Determine the (X, Y) coordinate at the center of the cell enclosing the given text.  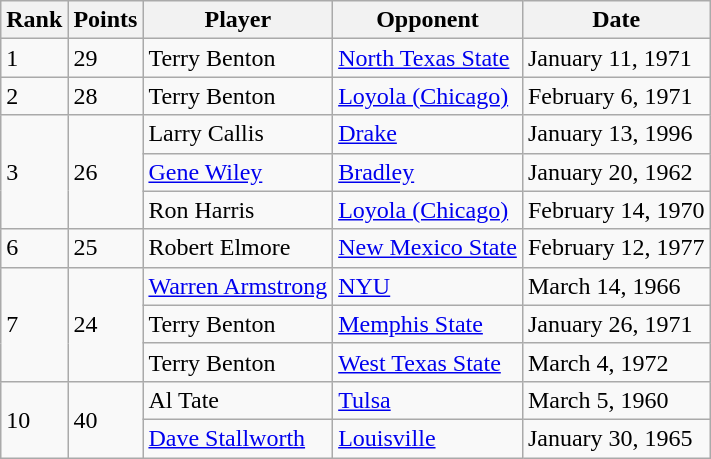
NYU (428, 286)
January 13, 1996 (616, 134)
Memphis State (428, 324)
2 (34, 96)
3 (34, 172)
10 (34, 419)
25 (106, 248)
1 (34, 58)
West Texas State (428, 362)
Larry Callis (238, 134)
New Mexico State (428, 248)
28 (106, 96)
Al Tate (238, 400)
January 30, 1965 (616, 438)
26 (106, 172)
February 14, 1970 (616, 210)
Drake (428, 134)
24 (106, 324)
Gene Wiley (238, 172)
January 20, 1962 (616, 172)
Opponent (428, 20)
Robert Elmore (238, 248)
Date (616, 20)
40 (106, 419)
March 5, 1960 (616, 400)
Dave Stallworth (238, 438)
Player (238, 20)
Ron Harris (238, 210)
Louisville (428, 438)
February 12, 1977 (616, 248)
North Texas State (428, 58)
Rank (34, 20)
Tulsa (428, 400)
March 14, 1966 (616, 286)
February 6, 1971 (616, 96)
29 (106, 58)
Bradley (428, 172)
7 (34, 324)
January 26, 1971 (616, 324)
Warren Armstrong (238, 286)
Points (106, 20)
March 4, 1972 (616, 362)
January 11, 1971 (616, 58)
6 (34, 248)
